Scan for the cell matching the given text and deliver its [x, y] coordinate at center. 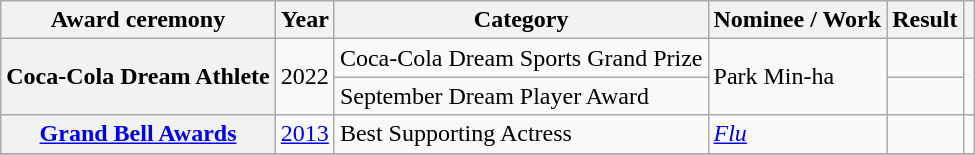
Category [521, 20]
Coca-Cola Dream Athlete [138, 77]
Result [925, 20]
Nominee / Work [798, 20]
2022 [304, 77]
Grand Bell Awards [138, 134]
Year [304, 20]
Coca-Cola Dream Sports Grand Prize [521, 58]
Flu [798, 134]
September Dream Player Award [521, 96]
2013 [304, 134]
Best Supporting Actress [521, 134]
Award ceremony [138, 20]
Park Min-ha [798, 77]
